Determine the (x, y) coordinate at the center of the cell enclosing the given text.  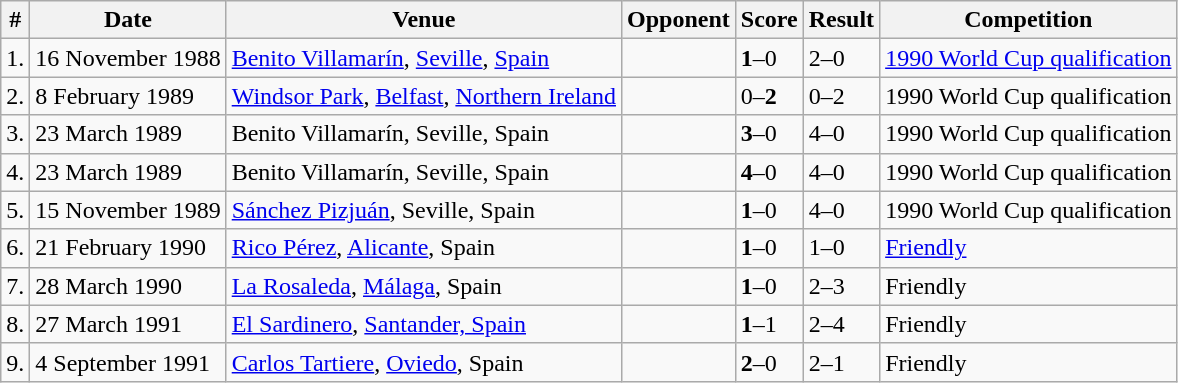
Result (841, 20)
4 September 1991 (128, 362)
3–0 (769, 134)
Carlos Tartiere, Oviedo, Spain (424, 362)
Score (769, 20)
8 February 1989 (128, 96)
5. (16, 210)
28 March 1990 (128, 286)
27 March 1991 (128, 324)
Competition (1028, 20)
2–3 (841, 286)
Opponent (679, 20)
Date (128, 20)
7. (16, 286)
Windsor Park, Belfast, Northern Ireland (424, 96)
Venue (424, 20)
3. (16, 134)
15 November 1989 (128, 210)
1–1 (769, 324)
8. (16, 324)
2. (16, 96)
La Rosaleda, Málaga, Spain (424, 286)
2–4 (841, 324)
21 February 1990 (128, 248)
El Sardinero, Santander, Spain (424, 324)
Rico Pérez, Alicante, Spain (424, 248)
4. (16, 172)
Sánchez Pizjuán, Seville, Spain (424, 210)
9. (16, 362)
6. (16, 248)
16 November 1988 (128, 58)
# (16, 20)
2–1 (841, 362)
1. (16, 58)
